For the text-containing cell, return its midpoint in [X, Y] coordinate format. 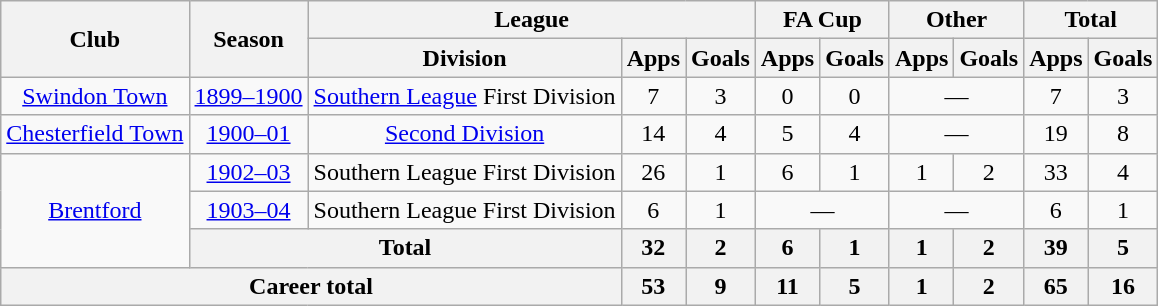
Division [464, 58]
16 [1123, 286]
Other [956, 20]
Swindon Town [95, 96]
65 [1056, 286]
Second Division [464, 134]
32 [653, 248]
53 [653, 286]
Career total [311, 286]
1903–04 [248, 210]
8 [1123, 134]
Chesterfield Town [95, 134]
19 [1056, 134]
14 [653, 134]
1900–01 [248, 134]
33 [1056, 172]
Season [248, 39]
1899–1900 [248, 96]
1902–03 [248, 172]
Brentford [95, 210]
FA Cup [822, 20]
39 [1056, 248]
Club [95, 39]
9 [721, 286]
11 [787, 286]
League [532, 20]
26 [653, 172]
